Pinpoint the cell where the given text exists, returning its [X, Y] midpoint coordinate. 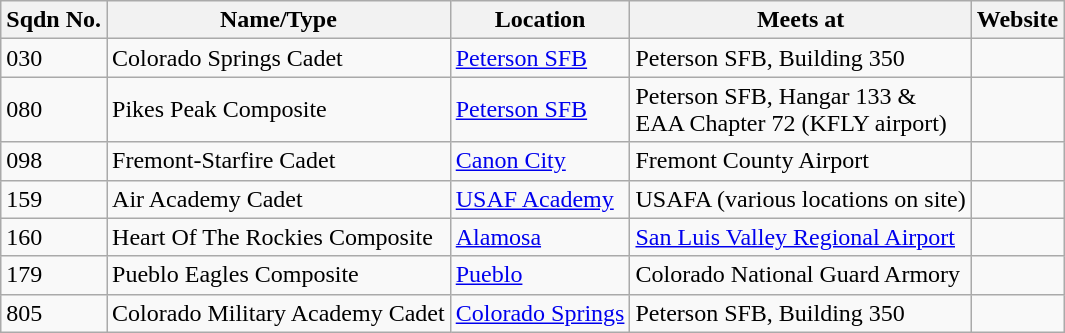
Colorado Springs Cadet [279, 58]
USAF Academy [540, 199]
Alamosa [540, 237]
USAFA (various locations on site) [800, 199]
Pueblo [540, 275]
Pueblo Eagles Composite [279, 275]
Name/Type [279, 20]
Meets at [800, 20]
Fremont County Airport [800, 161]
Canon City [540, 161]
Website [1017, 20]
Pikes Peak Composite [279, 110]
030 [54, 58]
098 [54, 161]
Peterson SFB, Hangar 133 &EAA Chapter 72 (KFLY airport) [800, 110]
Colorado National Guard Armory [800, 275]
080 [54, 110]
179 [54, 275]
Colorado Springs [540, 313]
Air Academy Cadet [279, 199]
Fremont-Starfire Cadet [279, 161]
Heart Of The Rockies Composite [279, 237]
805 [54, 313]
Sqdn No. [54, 20]
159 [54, 199]
San Luis Valley Regional Airport [800, 237]
160 [54, 237]
Colorado Military Academy Cadet [279, 313]
Location [540, 20]
